Detect which cell encompasses the target text, then output its (X, Y) center coordinate. 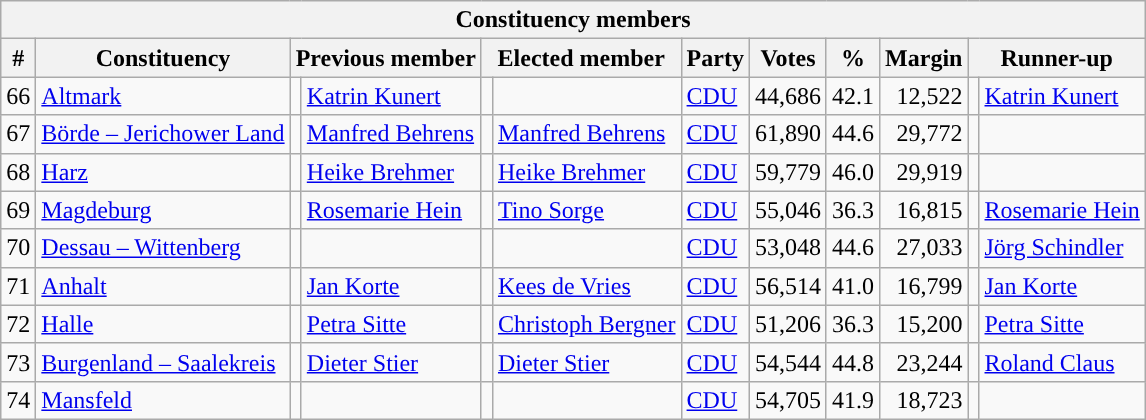
Christoph Bergner (586, 324)
# (18, 58)
51,206 (788, 324)
59,779 (788, 172)
74 (18, 400)
66 (18, 96)
Margin (924, 58)
Magdeburg (163, 210)
Votes (788, 58)
Jörg Schindler (1062, 248)
27,033 (924, 248)
Harz (163, 172)
46.0 (852, 172)
67 (18, 134)
42.1 (852, 96)
54,705 (788, 400)
Runner-up (1056, 58)
54,544 (788, 362)
73 (18, 362)
44.8 (852, 362)
29,772 (924, 134)
% (852, 58)
72 (18, 324)
18,723 (924, 400)
Roland Claus (1062, 362)
29,919 (924, 172)
71 (18, 286)
41.0 (852, 286)
Börde – Jerichower Land (163, 134)
Elected member (581, 58)
Party (715, 58)
69 (18, 210)
Halle (163, 324)
56,514 (788, 286)
Kees de Vries (586, 286)
Burgenland – Saalekreis (163, 362)
Previous member (386, 58)
Anhalt (163, 286)
Tino Sorge (586, 210)
41.9 (852, 400)
15,200 (924, 324)
61,890 (788, 134)
16,799 (924, 286)
70 (18, 248)
Mansfeld (163, 400)
Constituency (163, 58)
Dessau – Wittenberg (163, 248)
Altmark (163, 96)
53,048 (788, 248)
16,815 (924, 210)
55,046 (788, 210)
12,522 (924, 96)
23,244 (924, 362)
44,686 (788, 96)
68 (18, 172)
Constituency members (574, 20)
